Scan for the cell matching the given text and deliver its (x, y) coordinate at center. 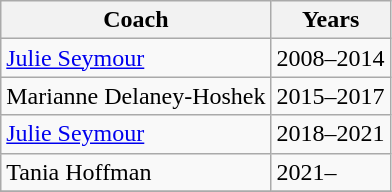
2021– (330, 172)
2008–2014 (330, 58)
Years (330, 20)
2018–2021 (330, 134)
Marianne Delaney-Hoshek (136, 96)
Tania Hoffman (136, 172)
2015–2017 (330, 96)
Coach (136, 20)
